Return [X, Y] of the center of cell containing provided text 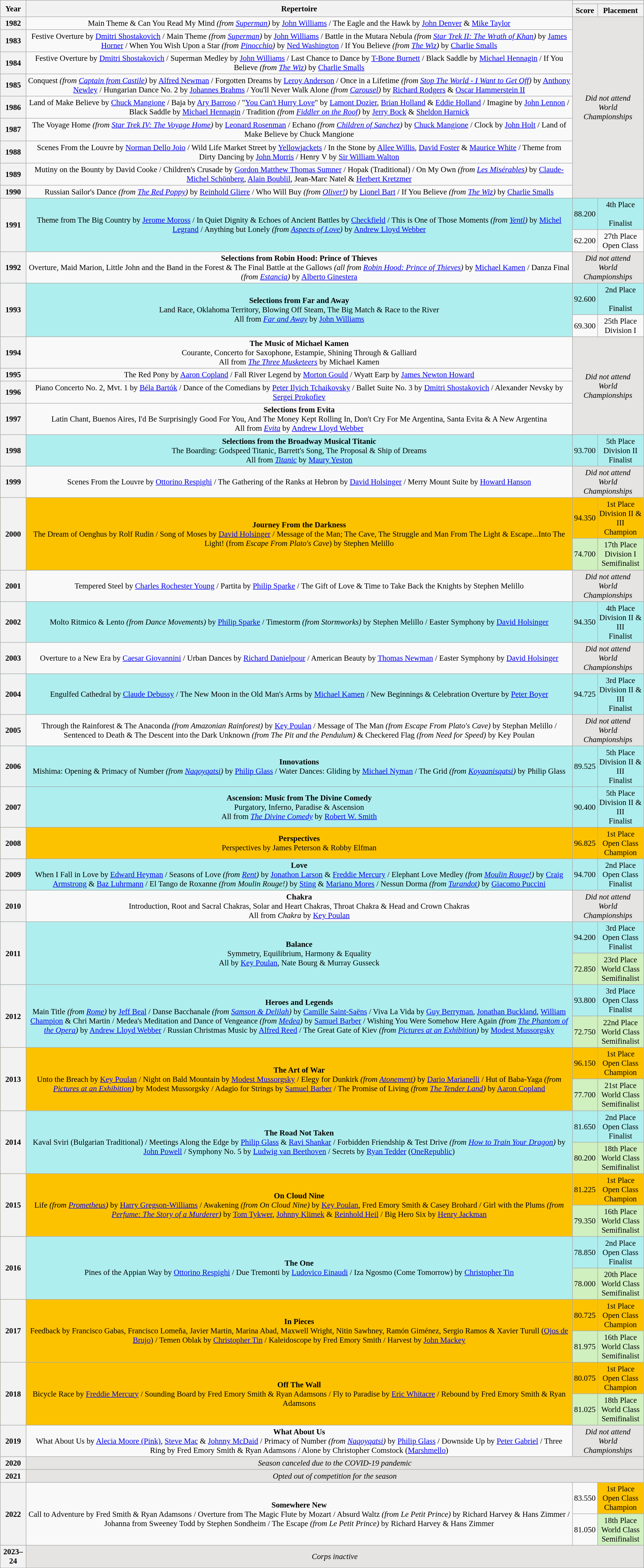
2020 [13, 1463]
2008 [13, 843]
2010 [13, 906]
Selections from Far and AwayLand Race, Oklahoma Territory, Blowing Off Steam, The Big Match & Race to the RiverAll from Far and Away by John Williams [299, 310]
2018 [13, 1393]
94.700 [585, 875]
4th PlaceFinalist [621, 214]
The Red Pony by Aaron Copland / Fall River Legend by Morton Gould / Wyatt Earp by James Newton Howard [299, 375]
88.200 [585, 214]
96.825 [585, 843]
Molto Ritmico & Lento (from Dance Movements) by Philip Sparke / Timestorm (from Stormworks) by Stephen Melillo / Easter Symphony by David Holsinger [299, 622]
1988 [13, 152]
22nd PlaceWorld ClassSemifinalist [621, 1032]
The Music of Michael KamenCourante, Concerto for Saxophone, Estampie, Shining Through & GalliardAll from The Three Musketeers by Michael Kamen [299, 352]
2000 [13, 534]
ChakraIntroduction, Root and Sacral Chakras, Solar and Heart Chakras, Throat Chakra & Head and Crown ChakrasAll from Chakra by Key Poulan [299, 906]
2003 [13, 658]
1984 [13, 63]
Placement [621, 11]
BalanceSymmetry, Equilibrium, Harmony & EqualityAll by Key Poulan, Nate Bourg & Murray Gusseck [299, 953]
1989 [13, 174]
Repertoire [299, 9]
PerspectivesPerspectives by James Peterson & Robby Elfman [299, 843]
5th PlaceDivision IIFinalist [621, 451]
1999 [13, 482]
94.725 [585, 694]
2014 [13, 1142]
81.975 [585, 1347]
2017 [13, 1331]
62.200 [585, 240]
1985 [13, 85]
2nd PlaceFinalist [621, 299]
1997 [13, 419]
81.225 [585, 1189]
79.350 [585, 1221]
1993 [13, 310]
23rd PlaceWorld ClassSemifinalist [621, 969]
94.200 [585, 938]
Corps inactive [335, 1557]
90.400 [585, 807]
2006 [13, 766]
80.075 [585, 1378]
69.300 [585, 326]
80.725 [585, 1315]
93.800 [585, 1000]
Season canceled due to the COVID-19 pandemic [335, 1463]
25th PlaceDivision I [621, 326]
2022 [13, 1514]
1982 [13, 23]
Year [13, 9]
92.600 [585, 299]
74.700 [585, 555]
1992 [13, 268]
96.150 [585, 1064]
81.050 [585, 1530]
72.750 [585, 1032]
2011 [13, 953]
1995 [13, 375]
2013 [13, 1079]
1987 [13, 130]
4th PlaceDivision II & IIIFinalist [621, 622]
Score [585, 11]
20th PlaceWorld ClassSemifinalist [621, 1284]
80.200 [585, 1158]
3rd PlaceDivision II & IIIFinalist [621, 694]
72.850 [585, 969]
27th PlaceOpen Class [621, 240]
78.000 [585, 1284]
93.700 [585, 451]
2023–24 [13, 1557]
17th PlaceDivision ISemifinalist [621, 555]
89.525 [585, 766]
83.550 [585, 1498]
Ascension: Music from The Divine ComedyPurgatory, Inferno, Paradise & AscensionAll from The Divine Comedy by Robert W. Smith [299, 807]
Opted out of competition for the season [335, 1476]
1998 [13, 451]
1991 [13, 225]
2004 [13, 694]
2009 [13, 875]
78.850 [585, 1252]
2002 [13, 622]
Tempered Steel by Charles Rochester Young / Partita by Philip Sparke / The Gift of Love & Time to Take Back the Knights by Stephen Melillo [299, 586]
1st PlaceDivision II & IIIChampion [621, 518]
1983 [13, 41]
1996 [13, 392]
1994 [13, 352]
2021 [13, 1476]
1990 [13, 192]
2001 [13, 586]
2007 [13, 807]
2015 [13, 1205]
81.650 [585, 1127]
2019 [13, 1441]
2016 [13, 1268]
2005 [13, 730]
Scenes From the Louvre by Ottorino Respighi / The Gathering of the Ranks at Hebron by David Holsinger / Merry Mount Suite by Howard Hanson [299, 482]
77.700 [585, 1095]
Main Theme & Can You Read My Mind (from Superman) by John Williams / The Eagle and the Hawk by John Denver & Mike Taylor [299, 23]
Engulfed Cathedral by Claude Debussy / The New Moon in the Old Man's Arms by Michael Kamen / New Beginnings & Celebration Overture by Peter Boyer [299, 694]
2012 [13, 1016]
81.025 [585, 1410]
21st PlaceWorld ClassSemifinalist [621, 1095]
1986 [13, 107]
The OnePines of the Appian Way by Ottorino Respighi / Due Tremonti by Ludovico Einaudi / Iza Ngosmo (Come Tomorrow) by Christopher Tin [299, 1268]
